For the text-containing cell, return its midpoint in [X, Y] coordinate format. 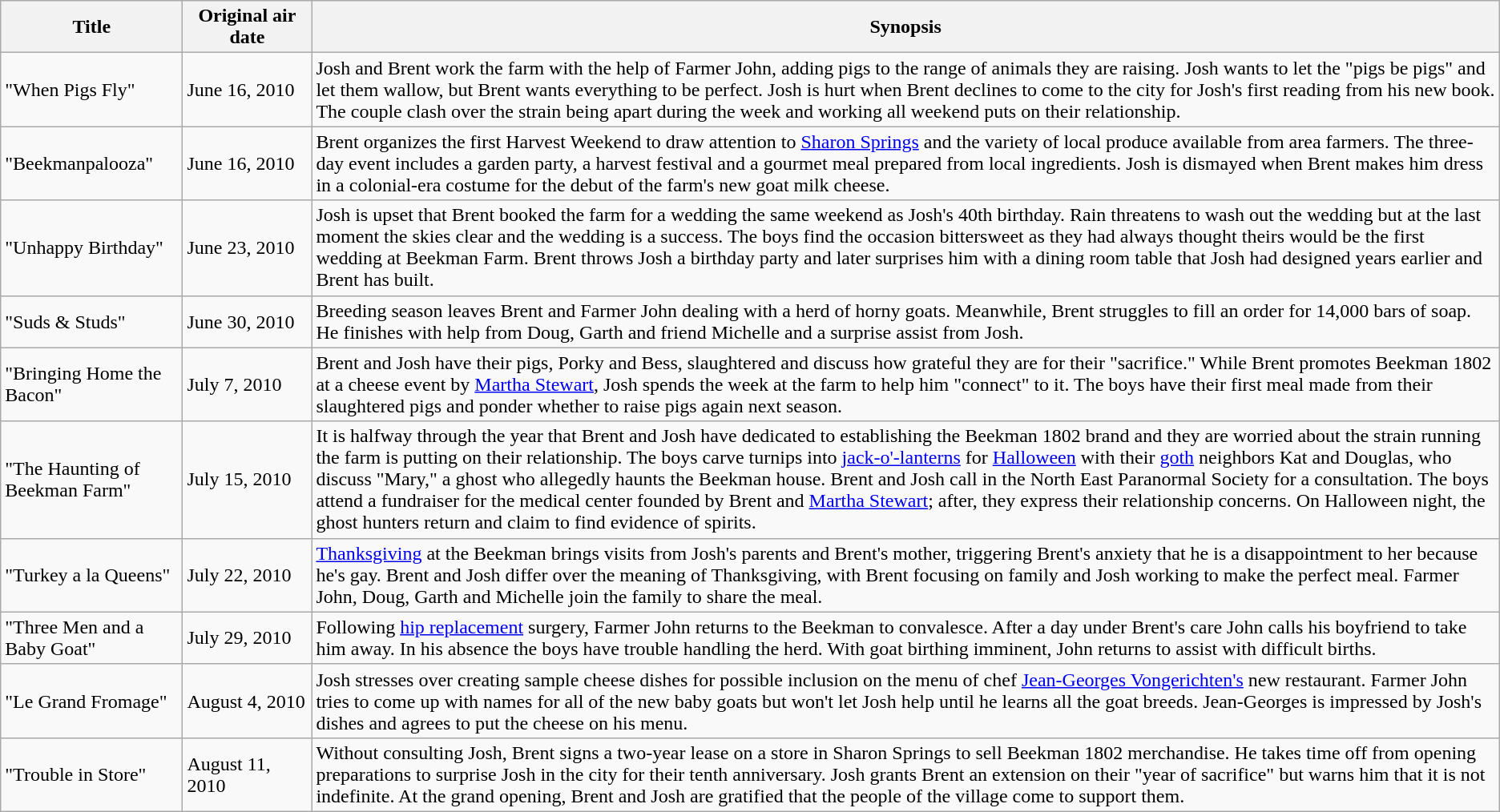
June 23, 2010 [247, 248]
August 4, 2010 [247, 701]
"Beekmanpalooza" [91, 163]
"Turkey a la Queens" [91, 575]
June 30, 2010 [247, 322]
July 7, 2010 [247, 384]
August 11, 2010 [247, 774]
Original air date [247, 27]
"Trouble in Store" [91, 774]
"Unhappy Birthday" [91, 248]
"When Pigs Fly" [91, 90]
"Suds & Studs" [91, 322]
July 29, 2010 [247, 637]
"The Haunting of Beekman Farm" [91, 480]
"Le Grand Fromage" [91, 701]
July 15, 2010 [247, 480]
July 22, 2010 [247, 575]
Title [91, 27]
"Three Men and a Baby Goat" [91, 637]
"Bringing Home the Bacon" [91, 384]
Synopsis [905, 27]
